Capture the cell that displays the provided text and extract its (x, y) central coordinate. 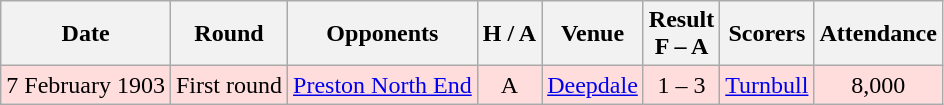
8,000 (878, 85)
1 – 3 (681, 85)
Turnbull (767, 85)
A (509, 85)
Preston North End (383, 85)
H / A (509, 34)
First round (228, 85)
Round (228, 34)
Opponents (383, 34)
Attendance (878, 34)
Scorers (767, 34)
Venue (593, 34)
7 February 1903 (86, 85)
Date (86, 34)
Deepdale (593, 85)
ResultF – A (681, 34)
